Return [X, Y] of the center of cell containing provided text 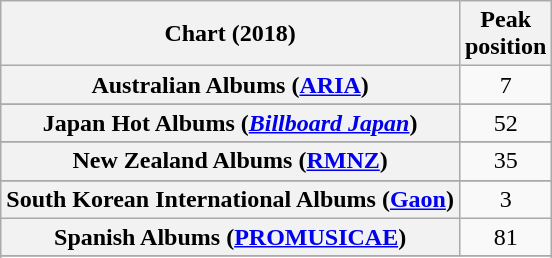
Chart (2018) [230, 34]
Japan Hot Albums (Billboard Japan) [230, 123]
Australian Albums (ARIA) [230, 85]
Spanish Albums (PROMUSICAE) [230, 237]
3 [505, 199]
New Zealand Albums (RMNZ) [230, 161]
Peakposition [505, 34]
81 [505, 237]
35 [505, 161]
52 [505, 123]
South Korean International Albums (Gaon) [230, 199]
7 [505, 85]
